Pinpoint the cell where the given text exists, returning its [X, Y] midpoint coordinate. 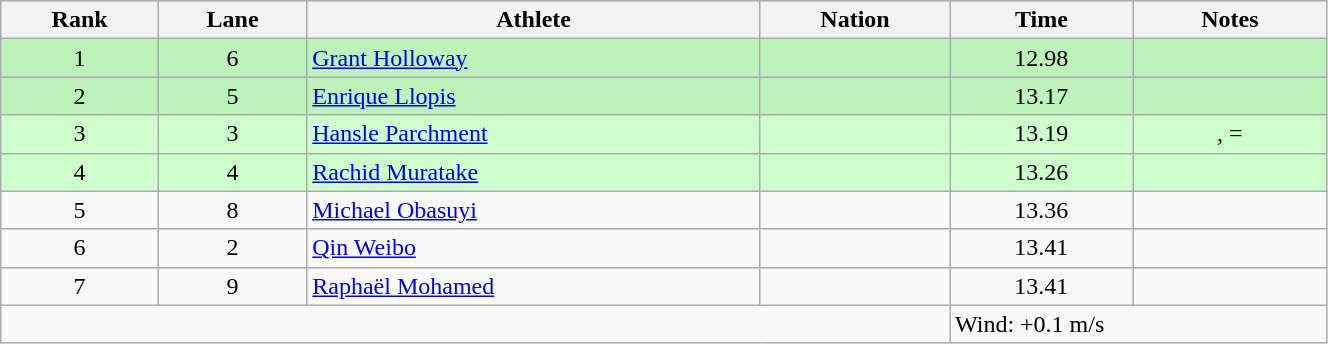
Grant Holloway [534, 58]
Athlete [534, 20]
1 [80, 58]
12.98 [1042, 58]
13.17 [1042, 96]
Lane [232, 20]
Hansle Parchment [534, 134]
Time [1042, 20]
9 [232, 286]
13.19 [1042, 134]
13.36 [1042, 210]
Michael Obasuyi [534, 210]
Wind: +0.1 m/s [1138, 324]
Qin Weibo [534, 248]
Nation [854, 20]
, = [1230, 134]
Rachid Muratake [534, 172]
Notes [1230, 20]
7 [80, 286]
Rank [80, 20]
8 [232, 210]
Enrique Llopis [534, 96]
13.26 [1042, 172]
Raphaël Mohamed [534, 286]
